Output the (x, y) coordinate of the center of the cell containing the given text.  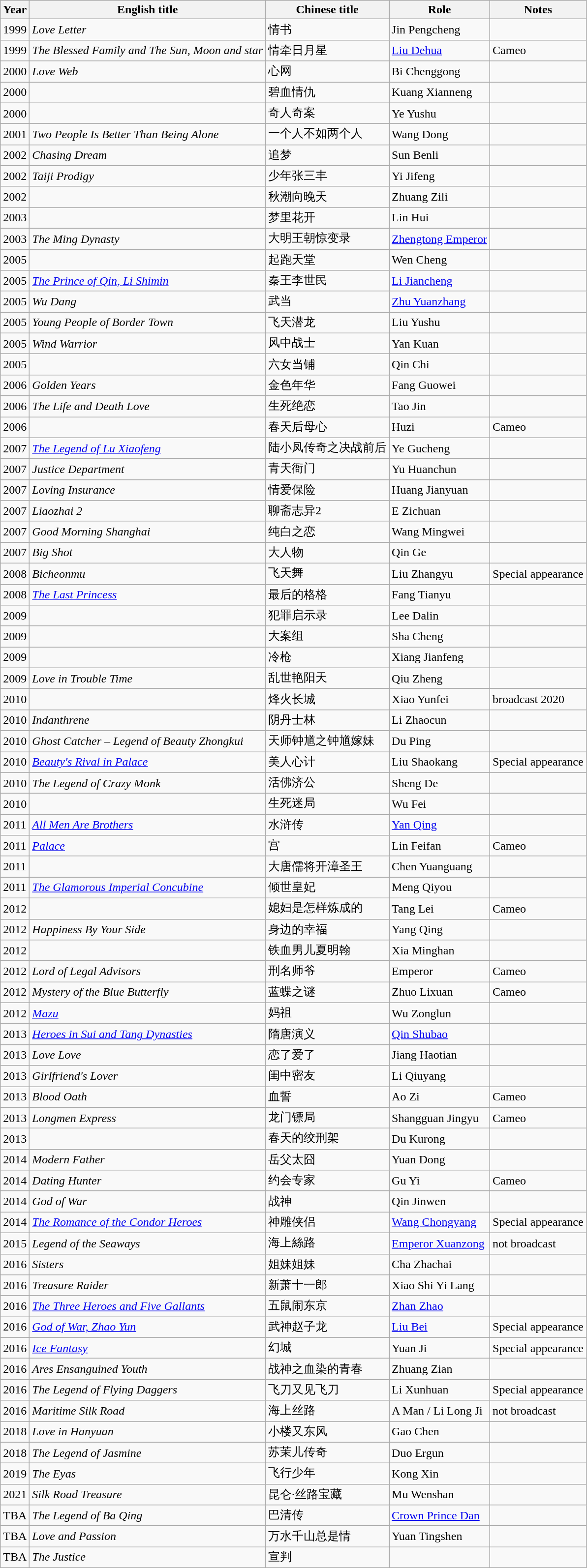
Meng Qiyou (440, 888)
Xia Minghan (440, 951)
追梦 (328, 155)
Wang Mingwei (440, 532)
聊斋志异2 (328, 511)
海上絲路 (328, 1243)
武神赵子龙 (328, 1328)
Lin Hui (440, 218)
Zhuo Lixuan (440, 992)
Mystery of the Blue Butterfly (148, 992)
梦里花开 (328, 218)
Love Love (148, 1055)
Longmen Express (148, 1118)
宣判 (328, 1558)
万水千山总是情 (328, 1536)
Lin Feifan (440, 846)
Yu Huanchun (440, 469)
Crown Prince Dan (440, 1515)
隋唐演义 (328, 1035)
Xiang Jianfeng (440, 658)
碧血情仇 (328, 92)
龙门镖局 (328, 1118)
春天的绞刑架 (328, 1139)
少年张三丰 (328, 176)
Sun Benli (440, 155)
God of War, Zhao Yun (148, 1328)
Role (440, 10)
小楼又东风 (328, 1432)
春天后母心 (328, 428)
Gu Yi (440, 1181)
Yan Qing (440, 825)
Li Zhaocun (440, 720)
Qin Jinwen (440, 1202)
The Three Heroes and Five Gallants (148, 1306)
Wu Fei (440, 804)
Liu Shaokang (440, 762)
Indanthrene (148, 720)
大人物 (328, 553)
2019 (15, 1474)
Big Shot (148, 553)
心网 (328, 72)
Kuang Xianneng (440, 92)
Legend of the Seaways (148, 1243)
Wen Cheng (440, 260)
战神之血染的青春 (328, 1369)
Love in Hanyuan (148, 1432)
All Men Are Brothers (148, 825)
2001 (15, 135)
媳妇是怎样炼成的 (328, 909)
Dating Hunter (148, 1181)
大唐儒将开漳圣王 (328, 866)
闺中密友 (328, 1076)
E Zichuan (440, 511)
Palace (148, 846)
大明王朝惊变录 (328, 239)
Bi Chenggong (440, 72)
秋潮向晚天 (328, 197)
Love Letter (148, 30)
The Prince of Qin, Li Shimin (148, 281)
五鼠闹东京 (328, 1306)
活佛济公 (328, 783)
Wu Dang (148, 302)
Wang Chongyang (440, 1222)
神雕侠侣 (328, 1222)
The Eyas (148, 1474)
大案组 (328, 636)
Li Qiuyang (440, 1076)
Huang Jianyuan (440, 490)
Love Web (148, 72)
broadcast 2020 (538, 699)
一个人不如两个人 (328, 135)
The Blessed Family and The Sun, Moon and star (148, 50)
Liaozhai 2 (148, 511)
Huzi (440, 428)
Lord of Legal Advisors (148, 972)
Chen Yuanguang (440, 866)
Fang Guowei (440, 385)
Girlfriend's Lover (148, 1076)
恋了爱了 (328, 1055)
Emperor Xuanzong (440, 1243)
Liu Bei (440, 1328)
纯白之恋 (328, 532)
阴丹士林 (328, 720)
Fang Tianyu (440, 595)
Tao Jin (440, 406)
Yi Jifeng (440, 176)
飞刀又见飞刀 (328, 1390)
倾世皇妃 (328, 888)
武当 (328, 302)
Qin Chi (440, 365)
蓝蝶之谜 (328, 992)
Yuan Ji (440, 1348)
2015 (15, 1243)
Li Xunhuan (440, 1390)
Treasure Raider (148, 1285)
The Life and Death Love (148, 406)
飞天舞 (328, 573)
Love in Trouble Time (148, 679)
Heroes in Sui and Tang Dynasties (148, 1035)
Yuan Tingshen (440, 1536)
Qiu Zheng (440, 679)
烽火长城 (328, 699)
Jiang Haotian (440, 1055)
Ghost Catcher – Legend of Beauty Zhongkui (148, 741)
Bicheonmu (148, 573)
刑名师爷 (328, 972)
飞行少年 (328, 1474)
Happiness By Your Side (148, 929)
The Legend of Ba Qing (148, 1515)
Xiao Shi Yi Lang (440, 1285)
Zhan Zhao (440, 1306)
情牵日月星 (328, 50)
Mu Wenshan (440, 1495)
The Legend of Jasmine (148, 1452)
Beauty's Rival in Palace (148, 762)
Blood Oath (148, 1097)
Xiao Yunfei (440, 699)
Ares Ensanguined Youth (148, 1369)
陆小凤传奇之决战前后 (328, 448)
巴清传 (328, 1515)
Zhu Yuanzhang (440, 302)
Du Kurong (440, 1139)
Kong Xin (440, 1474)
六女当铺 (328, 365)
Jin Pengcheng (440, 30)
The Glamorous Imperial Concubine (148, 888)
Liu Zhangyu (440, 573)
起跑天堂 (328, 260)
Wu Zonglun (440, 1013)
The Justice (148, 1558)
Qin Shubao (440, 1035)
Notes (538, 10)
Chasing Dream (148, 155)
水浒传 (328, 825)
妈祖 (328, 1013)
Mazu (148, 1013)
The Last Princess (148, 595)
生死迷局 (328, 804)
The Legend of Crazy Monk (148, 783)
Love and Passion (148, 1536)
奇人奇案 (328, 113)
Lee Dalin (440, 616)
苏茉儿传奇 (328, 1452)
Young People of Border Town (148, 323)
情爱保险 (328, 490)
Maritime Silk Road (148, 1411)
冷枪 (328, 658)
青天衙门 (328, 469)
Yan Kuan (440, 343)
Duo Ergun (440, 1452)
Zhuang Zili (440, 197)
天师钟馗之钟馗嫁妹 (328, 741)
Ye Yushu (440, 113)
Good Morning Shanghai (148, 532)
The Ming Dynasty (148, 239)
Justice Department (148, 469)
情书 (328, 30)
生死绝恋 (328, 406)
血誓 (328, 1097)
Emperor (440, 972)
岳父太囧 (328, 1159)
Modern Father (148, 1159)
Zhuang Zian (440, 1369)
美人心计 (328, 762)
Li Jiancheng (440, 281)
Ao Zi (440, 1097)
Ye Gucheng (440, 448)
飞天潜龙 (328, 323)
Sheng De (440, 783)
Sisters (148, 1265)
Liu Dehua (440, 50)
Sha Cheng (440, 636)
姐妹姐妹 (328, 1265)
犯罪启示录 (328, 616)
乱世艳阳天 (328, 679)
Tang Lei (440, 909)
身边的幸福 (328, 929)
Ice Fantasy (148, 1348)
铁血男儿夏明翰 (328, 951)
Two People Is Better Than Being Alone (148, 135)
幻城 (328, 1348)
A Man / Li Long Ji (440, 1411)
最后的格格 (328, 595)
Taiji Prodigy (148, 176)
约会专家 (328, 1181)
Zhengtong Emperor (440, 239)
Qin Ge (440, 553)
新萧十一郎 (328, 1285)
金色年华 (328, 385)
Liu Yushu (440, 323)
The Romance of the Condor Heroes (148, 1222)
Golden Years (148, 385)
Loving Insurance (148, 490)
昆仑·丝路宝藏 (328, 1495)
English title (148, 10)
God of War (148, 1202)
Silk Road Treasure (148, 1495)
Wind Warrior (148, 343)
Wang Dong (440, 135)
Cha Zhachai (440, 1265)
2021 (15, 1495)
宫 (328, 846)
风中战士 (328, 343)
Chinese title (328, 10)
Yuan Dong (440, 1159)
Year (15, 10)
Gao Chen (440, 1432)
The Legend of Lu Xiaofeng (148, 448)
The Legend of Flying Daggers (148, 1390)
Shangguan Jingyu (440, 1118)
战神 (328, 1202)
海上丝路 (328, 1411)
Du Ping (440, 741)
秦王李世民 (328, 281)
Yang Qing (440, 929)
